Determine the [x, y] coordinate at the center of the cell enclosing the given text.  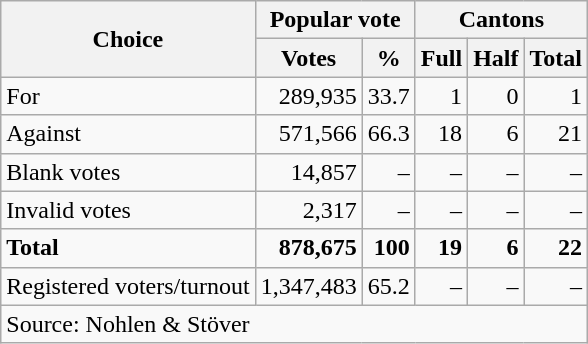
Choice [128, 39]
571,566 [308, 134]
Popular vote [335, 20]
878,675 [308, 248]
Votes [308, 58]
0 [496, 96]
Full [441, 58]
Against [128, 134]
14,857 [308, 172]
Half [496, 58]
Cantons [501, 20]
Registered voters/turnout [128, 286]
19 [441, 248]
Invalid votes [128, 210]
2,317 [308, 210]
1,347,483 [308, 286]
22 [556, 248]
289,935 [308, 96]
18 [441, 134]
33.7 [388, 96]
100 [388, 248]
Blank votes [128, 172]
For [128, 96]
Source: Nohlen & Stöver [294, 324]
21 [556, 134]
66.3 [388, 134]
65.2 [388, 286]
% [388, 58]
